Locate the cell with the specified text and output its (x, y) center coordinate. 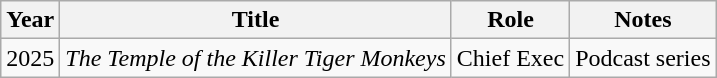
Role (510, 20)
Title (256, 20)
Notes (643, 20)
2025 (30, 58)
Year (30, 20)
The Temple of the Killer Tiger Monkeys (256, 58)
Chief Exec (510, 58)
Podcast series (643, 58)
